Locate the cell with the specified text and output its [x, y] center coordinate. 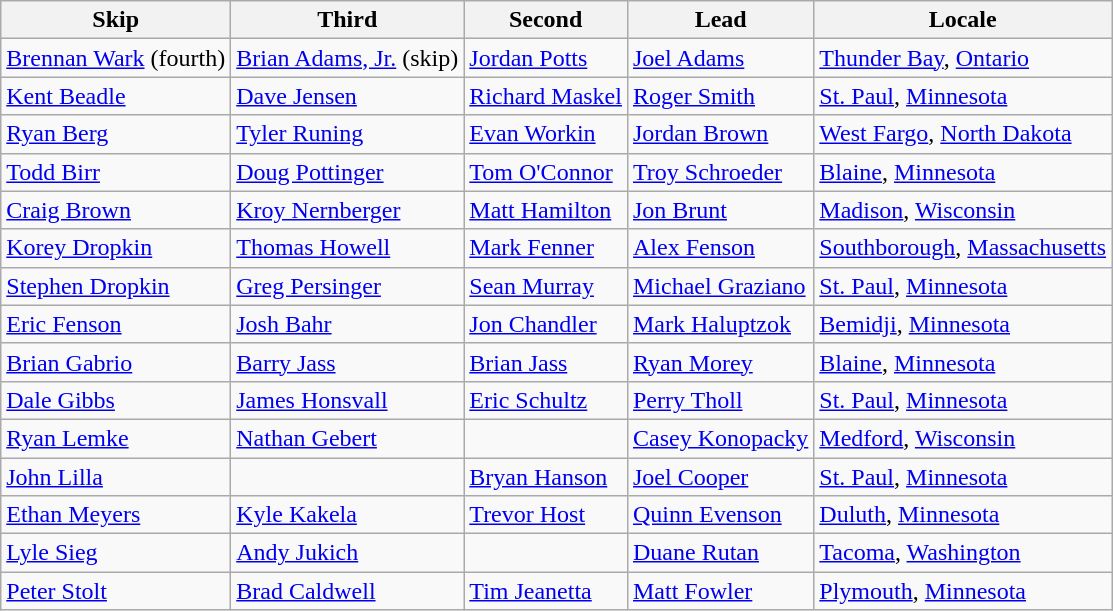
Third [348, 20]
Perry Tholl [720, 400]
Todd Birr [116, 172]
Michael Graziano [720, 286]
Tom O'Connor [546, 172]
Ryan Morey [720, 362]
Jordan Potts [546, 58]
Bemidji, Minnesota [963, 324]
Korey Dropkin [116, 248]
Brian Adams, Jr. (skip) [348, 58]
Doug Pottinger [348, 172]
Stephen Dropkin [116, 286]
Southborough, Massachusetts [963, 248]
Peter Stolt [116, 591]
Joel Cooper [720, 477]
Evan Workin [546, 134]
Ryan Berg [116, 134]
Roger Smith [720, 96]
Andy Jukich [348, 553]
Brian Gabrio [116, 362]
Matt Fowler [720, 591]
Ethan Meyers [116, 515]
Tyler Runing [348, 134]
Matt Hamilton [546, 210]
Craig Brown [116, 210]
Brennan Wark (fourth) [116, 58]
Dale Gibbs [116, 400]
Kyle Kakela [348, 515]
Brian Jass [546, 362]
Bryan Hanson [546, 477]
Thomas Howell [348, 248]
James Honsvall [348, 400]
Dave Jensen [348, 96]
Eric Fenson [116, 324]
Duane Rutan [720, 553]
Eric Schultz [546, 400]
Second [546, 20]
Sean Murray [546, 286]
Skip [116, 20]
Lyle Sieg [116, 553]
Tim Jeanetta [546, 591]
Nathan Gebert [348, 438]
Duluth, Minnesota [963, 515]
Plymouth, Minnesota [963, 591]
Josh Bahr [348, 324]
Ryan Lemke [116, 438]
Medford, Wisconsin [963, 438]
Jon Brunt [720, 210]
Alex Fenson [720, 248]
Mark Fenner [546, 248]
Jon Chandler [546, 324]
West Fargo, North Dakota [963, 134]
Joel Adams [720, 58]
Casey Konopacky [720, 438]
Kroy Nernberger [348, 210]
Greg Persinger [348, 286]
Kent Beadle [116, 96]
Troy Schroeder [720, 172]
Thunder Bay, Ontario [963, 58]
Trevor Host [546, 515]
Tacoma, Washington [963, 553]
Madison, Wisconsin [963, 210]
Barry Jass [348, 362]
John Lilla [116, 477]
Richard Maskel [546, 96]
Mark Haluptzok [720, 324]
Lead [720, 20]
Brad Caldwell [348, 591]
Quinn Evenson [720, 515]
Jordan Brown [720, 134]
Locale [963, 20]
